Return (X, Y) of the center of cell containing provided text 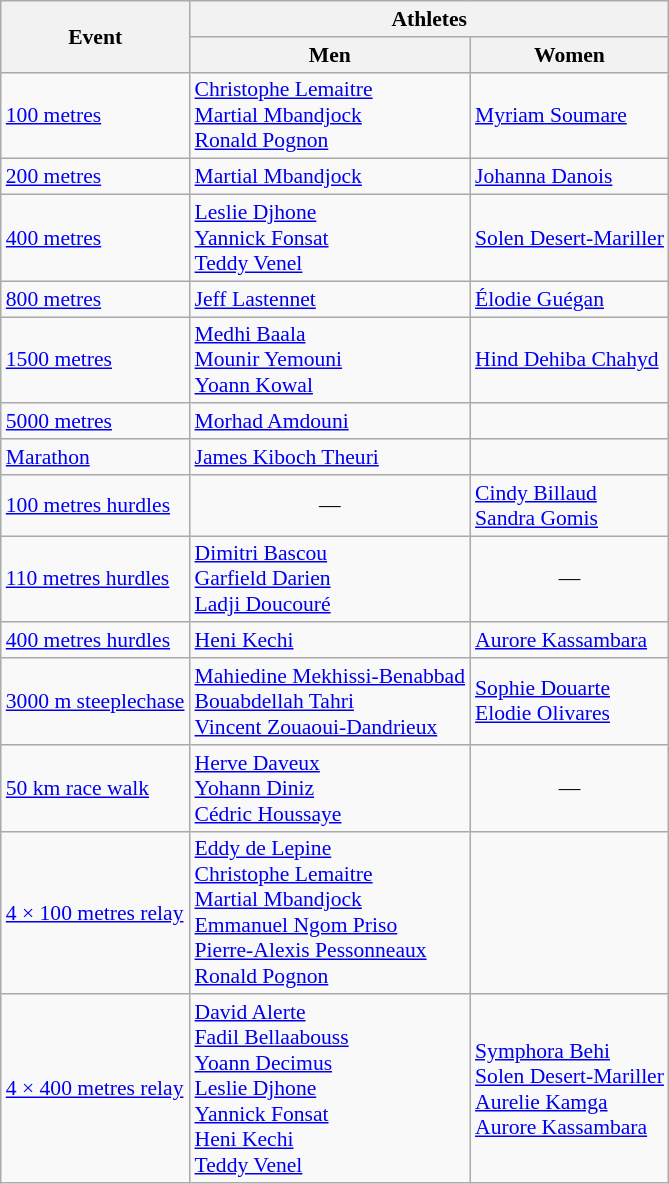
Christophe LemaitreMartial MbandjockRonald Pognon (330, 116)
Solen Desert-Mariller (570, 238)
400 metres (96, 238)
David AlerteFadil BellaaboussYoann DecimusLeslie DjhoneYannick FonsatHeni KechiTeddy Venel (330, 1090)
Athletes (430, 19)
110 metres hurdles (96, 580)
Johanna Danois (570, 177)
Heni Kechi (330, 641)
Morhad Amdouni (330, 422)
4 × 100 metres relay (96, 912)
100 metres hurdles (96, 506)
Men (330, 55)
Marathon (96, 457)
Event (96, 36)
Symphora BehiSolen Desert-MarillerAurelie KamgaAurore Kassambara (570, 1090)
Myriam Soumare (570, 116)
Jeff Lastennet (330, 299)
Eddy de LepineChristophe LemaitreMartial MbandjockEmmanuel Ngom PrisoPierre-Alexis PessonneauxRonald Pognon (330, 912)
Women (570, 55)
James Kiboch Theuri (330, 457)
Aurore Kassambara (570, 641)
Mahiedine Mekhissi-BenabbadBouabdellah TahriVincent Zouaoui-Dandrieux (330, 702)
Sophie DouarteElodie Olivares (570, 702)
50 km race walk (96, 788)
Dimitri BascouGarfield DarienLadji Doucouré (330, 580)
100 metres (96, 116)
Medhi BaalaMounir YemouniYoann Kowal (330, 360)
5000 metres (96, 422)
Leslie DjhoneYannick FonsatTeddy Venel (330, 238)
Élodie Guégan (570, 299)
Herve DaveuxYohann DinizCédric Houssaye (330, 788)
Hind Dehiba Chahyd (570, 360)
400 metres hurdles (96, 641)
Cindy BillaudSandra Gomis (570, 506)
1500 metres (96, 360)
4 × 400 metres relay (96, 1090)
Martial Mbandjock (330, 177)
3000 m steeplechase (96, 702)
800 metres (96, 299)
200 metres (96, 177)
